From the cell containing the given text, extract its center point as [X, Y] coordinate. 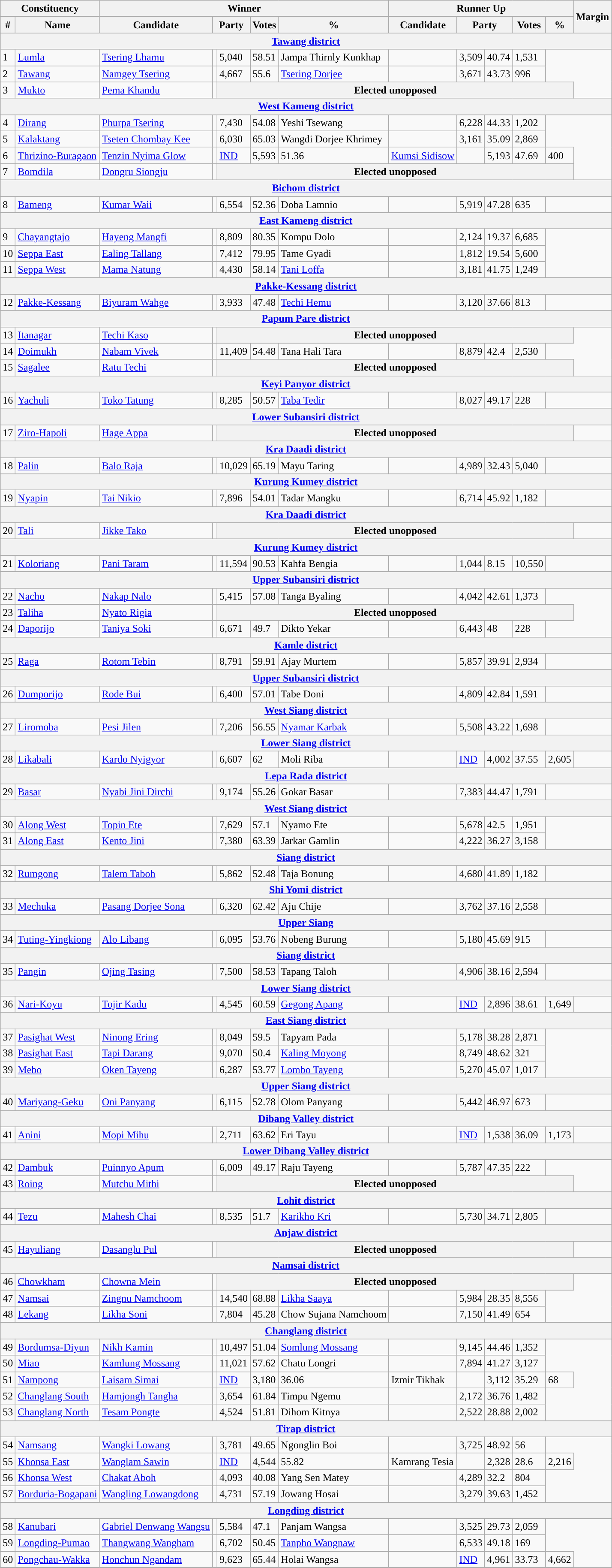
Namsang [57, 1445]
Lepa Rada district [306, 776]
29.73 [499, 1527]
6,115 [234, 1102]
Kardo Nyigyor [156, 760]
8,879 [471, 351]
45.28 [264, 1315]
44.47 [499, 792]
5,593 [264, 155]
Changlang South [57, 1396]
Alo Libang [156, 939]
35 [8, 971]
Chayangtajo [57, 237]
65.44 [264, 1559]
26 [8, 694]
4,667 [234, 74]
5,600 [529, 253]
58.14 [264, 270]
5,857 [471, 661]
Runner Up [481, 9]
51.81 [264, 1412]
3,654 [234, 1396]
3,725 [471, 1445]
Along West [57, 825]
Pasang Dorjee Sona [156, 906]
Rode Bui [156, 694]
East Kameng district [306, 221]
2,522 [471, 1412]
22 [8, 596]
Tawang district [306, 41]
8,285 [234, 400]
7,412 [234, 253]
Ealing Tallang [156, 253]
57 [8, 1494]
Jarkar Gamlin [334, 841]
Ziro-Hapoli [57, 433]
2,871 [529, 1037]
Kaling Moyong [334, 1053]
51.04 [264, 1347]
6,228 [471, 123]
Hayeng Mangfi [156, 237]
996 [529, 74]
1,173 [560, 1135]
40 [8, 1102]
6,685 [529, 237]
Chatu Longri [334, 1363]
11,021 [234, 1363]
Namgey Tsering [156, 74]
Likha Saaya [334, 1298]
Karikho Kri [334, 1216]
2,558 [529, 906]
6,607 [234, 760]
4,731 [234, 1494]
7,430 [234, 123]
Nabam Vivek [156, 351]
Bameng [57, 205]
7 [8, 172]
Nyamar Karbak [334, 727]
34 [8, 939]
Kamle district [306, 645]
Likha Soni [156, 1315]
10,029 [234, 465]
59.5 [264, 1037]
Namsai [57, 1298]
51 [8, 1380]
Nyato Rigia [156, 612]
1,791 [529, 792]
Kumar Waii [156, 205]
68 [560, 1380]
Chowna Mein [156, 1282]
Dikto Yekar [334, 629]
Taniya Soki [156, 629]
18 [8, 465]
65.03 [264, 139]
60 [8, 1559]
6,009 [234, 1167]
Pema Khandu [156, 90]
Tuting-Yingkiong [57, 939]
Kamlung Mossang [156, 1363]
Izmir Tikhak [423, 1380]
4,524 [234, 1412]
25 [8, 661]
4,906 [471, 971]
Oken Tayeng [156, 1070]
Wanglam Sawin [156, 1461]
Techi Kaso [156, 335]
46 [8, 1282]
Mukto [57, 90]
57.19 [264, 1494]
42 [8, 1167]
Bichom district [306, 188]
5,919 [471, 205]
Mopi Mihu [156, 1135]
Lower Subansiri district [306, 416]
Dongru Siongju [156, 172]
Nyapin [57, 498]
Nacho [57, 596]
42.84 [499, 694]
Tani Loffa [334, 270]
400 [560, 155]
58 [8, 1527]
10,550 [529, 564]
Honchun Ngandam [156, 1559]
Tapi Darang [156, 1053]
47.1 [264, 1527]
59.91 [264, 661]
54.01 [264, 498]
Miao [57, 1363]
29 [8, 792]
Pasighat East [57, 1053]
47 [8, 1298]
63.62 [264, 1135]
51.7 [264, 1216]
Sagalee [57, 368]
1,538 [499, 1135]
8,749 [471, 1053]
2,594 [529, 971]
Thrizino-Buragaon [57, 155]
Gokar Basar [334, 792]
8 [8, 205]
169 [529, 1543]
7,894 [471, 1363]
53.77 [264, 1070]
44 [8, 1216]
Mayu Taring [334, 465]
3,112 [499, 1380]
Ngonglin Boi [334, 1445]
Pakke-Kessang [57, 302]
9,623 [234, 1559]
1,044 [471, 564]
Name [57, 25]
8,556 [529, 1298]
Pangin [57, 971]
55.6 [264, 74]
6,714 [471, 498]
654 [529, 1315]
80.35 [264, 237]
Palin [57, 465]
57.01 [264, 694]
2,605 [560, 760]
Dambuk [57, 1167]
24 [8, 629]
Tana Hali Tara [334, 351]
Daporijo [57, 629]
55 [8, 1461]
5,193 [499, 155]
41.89 [499, 874]
Nyamo Ete [334, 825]
Holai Wangsa [334, 1559]
Tadar Mangku [334, 498]
Longding district [306, 1510]
1,249 [529, 270]
Dirang [57, 123]
3,781 [234, 1445]
Rumgong [57, 874]
28 [8, 760]
2 [8, 74]
Chowkham [57, 1282]
Aju Chije [334, 906]
53 [8, 1412]
1,352 [529, 1347]
Tapang Taloh [334, 971]
Wangki Lowang [156, 1445]
36 [8, 1004]
321 [529, 1053]
38.16 [499, 971]
3,158 [529, 841]
Kamrang Tesia [423, 1461]
3,671 [471, 74]
32.2 [499, 1478]
Tenzin Nyima Glow [156, 155]
635 [529, 205]
Lumla [57, 57]
Khonsa West [57, 1478]
52.36 [264, 205]
Ajay Murtem [334, 661]
Balo Raja [156, 465]
8,809 [234, 237]
1,373 [529, 596]
38.61 [529, 1004]
Biyuram Wahge [156, 302]
11 [8, 270]
2,002 [529, 1412]
Tesam Pongte [156, 1412]
Panjam Wangsa [334, 1527]
Hage Appa [156, 433]
61.84 [264, 1396]
Tsering Dorjee [334, 74]
4,222 [471, 841]
Oni Panyang [156, 1102]
41.75 [499, 270]
Toko Tatung [156, 400]
33 [8, 906]
Liromoba [57, 727]
8,049 [234, 1037]
34.71 [499, 1216]
Nari-Koyu [57, 1004]
11,409 [234, 351]
Itanagar [57, 335]
Pesi Jilen [156, 727]
1,017 [529, 1070]
6,533 [471, 1543]
Yang Sen Matey [334, 1478]
41 [8, 1135]
Ojing Tasing [156, 971]
Raga [57, 661]
59 [8, 1543]
5,442 [471, 1102]
90.53 [264, 564]
6,400 [234, 694]
54 [8, 1445]
Wangdi Dorjee Khrimey [334, 139]
49.65 [264, 1445]
5,862 [234, 874]
39 [8, 1070]
Tsering Lhamu [156, 57]
Tapyam Pada [334, 1037]
Anini [57, 1135]
5,984 [471, 1298]
3,279 [471, 1494]
52.78 [264, 1102]
38.28 [499, 1037]
Doba Lamnio [334, 205]
East Siang district [306, 1021]
2,530 [529, 351]
13 [8, 335]
37.16 [499, 906]
Borduria-Bogapani [57, 1494]
4,545 [234, 1004]
Tojir Kadu [156, 1004]
Upper Siang district [306, 1086]
Mama Natung [156, 270]
7,629 [234, 825]
8,535 [234, 1216]
Mebo [57, 1070]
40.08 [264, 1478]
1,202 [529, 123]
Taliha [57, 612]
Kanubari [57, 1527]
Dasanglu Pul [156, 1249]
4 [8, 123]
43 [8, 1184]
Dumporijo [57, 694]
Nakap Nalo [156, 596]
Anjaw district [306, 1233]
Rotom Tebin [156, 661]
Nyabi Jini Dirchi [156, 792]
Koloriang [57, 564]
2,216 [560, 1461]
3,525 [471, 1527]
3,127 [529, 1363]
37.55 [529, 760]
2,934 [529, 661]
3,120 [471, 302]
Ninong Ering [156, 1037]
4,680 [471, 874]
Winner [244, 9]
Thangwang Wangham [156, 1543]
4,662 [560, 1559]
30 [8, 825]
3,509 [471, 57]
56.55 [264, 727]
62 [264, 760]
6,287 [234, 1070]
1,482 [529, 1396]
Jampa Thirnly Kunkhap [334, 57]
Timpu Ngemu [334, 1396]
19 [8, 498]
Taba Tedir [334, 400]
Pani Taram [156, 564]
Ratu Techi [156, 368]
58.53 [264, 971]
41.27 [499, 1363]
Tabe Doni [334, 694]
20 [8, 531]
14,540 [234, 1298]
Topin Ete [156, 825]
Somlung Mossang [334, 1347]
47.69 [529, 155]
Namsai district [306, 1266]
Puinnyo Apum [156, 1167]
6 [8, 155]
Tali [57, 531]
Lombo Tayeng [334, 1070]
42.4 [499, 351]
45.92 [499, 498]
55.26 [264, 792]
47.28 [499, 205]
50.4 [264, 1053]
Wangling Lowangdong [156, 1494]
Tezu [57, 1216]
57.1 [264, 825]
48.92 [499, 1445]
42.5 [499, 825]
5,730 [471, 1216]
10 [8, 253]
12 [8, 302]
37 [8, 1037]
Nobeng Burung [334, 939]
7,896 [234, 498]
14 [8, 351]
57.08 [264, 596]
32.43 [499, 465]
Lekang [57, 1315]
48.62 [499, 1053]
673 [529, 1102]
Kento Jini [156, 841]
28.88 [499, 1412]
# [8, 25]
4,544 [264, 1461]
Gegong Apang [334, 1004]
8,791 [234, 661]
Chow Sujana Namchoom [334, 1315]
2,869 [529, 139]
Tirap district [306, 1429]
50.45 [264, 1543]
1,591 [529, 694]
Keyi Panyor district [306, 384]
28.35 [499, 1298]
Pongchau-Wakka [57, 1559]
6,554 [234, 205]
Papum Pare district [306, 319]
7,206 [234, 727]
2,896 [499, 1004]
50.57 [264, 400]
23 [8, 612]
3,180 [264, 1380]
17 [8, 433]
47.48 [264, 302]
Lohit district [306, 1200]
60.59 [264, 1004]
58.51 [264, 57]
47.35 [499, 1167]
9,174 [234, 792]
44.33 [499, 123]
Gabriel Denwang Wangsu [156, 1527]
55.82 [334, 1461]
Likabali [57, 760]
Tai Nikio [156, 498]
Dibang Valley district [306, 1119]
16 [8, 400]
Along East [57, 841]
54.08 [264, 123]
19.54 [499, 253]
5 [8, 139]
Basar [57, 792]
5,270 [471, 1070]
Taja Bonung [334, 874]
5,178 [471, 1037]
Upper Siang [306, 923]
53.76 [264, 939]
49.7 [264, 629]
2,059 [529, 1527]
Tame Gyadi [334, 253]
6,443 [471, 629]
Tseten Chombay Kee [156, 139]
7,804 [234, 1315]
Changlang North [57, 1412]
Longding-Pumao [57, 1543]
5,787 [471, 1167]
Jowang Hosai [334, 1494]
Constituency [50, 9]
Bordumsa-Diyun [57, 1347]
36.27 [499, 841]
4,042 [471, 596]
15 [8, 368]
222 [529, 1167]
4,809 [471, 694]
57.62 [264, 1363]
Kahfa Bengia [334, 564]
Yeshi Tsewang [334, 123]
10,497 [234, 1347]
Mechuka [57, 906]
5,508 [471, 727]
Doimukh [57, 351]
52.48 [264, 874]
4,430 [234, 270]
Eri Tayu [334, 1135]
Tanpho Wangnaw [334, 1543]
Kumsi Sidisow [423, 155]
6,320 [234, 906]
Laisam Simai [156, 1380]
46.97 [499, 1102]
Shi Yomi district [306, 890]
Pasighat West [57, 1037]
62.42 [264, 906]
3 [8, 90]
Olom Panyang [334, 1102]
79.95 [264, 253]
33.73 [529, 1559]
2,124 [471, 237]
Yachuli [57, 400]
11,594 [234, 564]
Lower Dibang Valley district [306, 1151]
Roing [57, 1184]
Moli Riba [334, 760]
4,289 [471, 1478]
39.91 [499, 661]
Kalaktang [57, 139]
7,380 [234, 841]
Mutchu Mithi [156, 1184]
37.66 [499, 302]
28.6 [529, 1461]
Nikh Kamin [156, 1347]
3,161 [471, 139]
54.48 [264, 351]
65.19 [264, 465]
50 [8, 1363]
9,145 [471, 1347]
45 [8, 1249]
63.39 [264, 841]
43.73 [499, 74]
Mahesh Chai [156, 1216]
49.18 [499, 1543]
31 [8, 841]
6,702 [234, 1543]
Dihom Kitnya [334, 1412]
32 [8, 874]
8.15 [499, 564]
19.37 [499, 237]
915 [529, 939]
Zingnu Namchoom [156, 1298]
West Kameng district [306, 106]
2,172 [471, 1396]
38 [8, 1053]
43.22 [499, 727]
40.74 [499, 57]
Hayuliang [57, 1249]
9,070 [234, 1053]
1,452 [529, 1494]
39.63 [499, 1494]
4,093 [234, 1478]
804 [529, 1478]
Nampong [57, 1380]
5,180 [471, 939]
36.76 [499, 1396]
Jikke Tako [156, 531]
8,027 [471, 400]
44.46 [499, 1347]
35.29 [529, 1380]
6,671 [234, 629]
4,002 [499, 760]
3,762 [471, 906]
Seppa West [57, 270]
45.07 [499, 1070]
1,812 [471, 253]
Techi Hemu [334, 302]
Phurpa Tsering [156, 123]
49 [8, 1347]
5,584 [234, 1527]
Margin [592, 17]
Khonsa East [57, 1461]
45.69 [499, 939]
4,989 [471, 465]
36.06 [334, 1380]
9 [8, 237]
6,030 [234, 139]
36.09 [529, 1135]
4,961 [499, 1559]
41.49 [499, 1315]
Raju Tayeng [334, 1167]
42.61 [499, 596]
1 [8, 57]
35.09 [499, 139]
68.88 [264, 1298]
Hamjongh Tangha [156, 1396]
7,383 [471, 792]
Talem Taboh [156, 874]
Chakat Aboh [156, 1478]
Bomdila [57, 172]
2,805 [529, 1216]
3,181 [471, 270]
Tanga Byaling [334, 596]
Tawang [57, 74]
2,711 [234, 1135]
52 [8, 1396]
7,150 [471, 1315]
3,933 [234, 302]
Mariyang-Geku [57, 1102]
1,951 [529, 825]
Kompu Dolo [334, 237]
1,649 [560, 1004]
1,698 [529, 727]
2,328 [499, 1461]
7,500 [234, 971]
21 [8, 564]
813 [529, 302]
Changlang district [306, 1331]
1,531 [529, 57]
5,678 [471, 825]
51.36 [334, 155]
27 [8, 727]
5,415 [234, 596]
6,095 [234, 939]
Seppa East [57, 253]
Pakke-Kessang district [306, 286]
